Output the (x, y) coordinate of the center of the cell containing the given text.  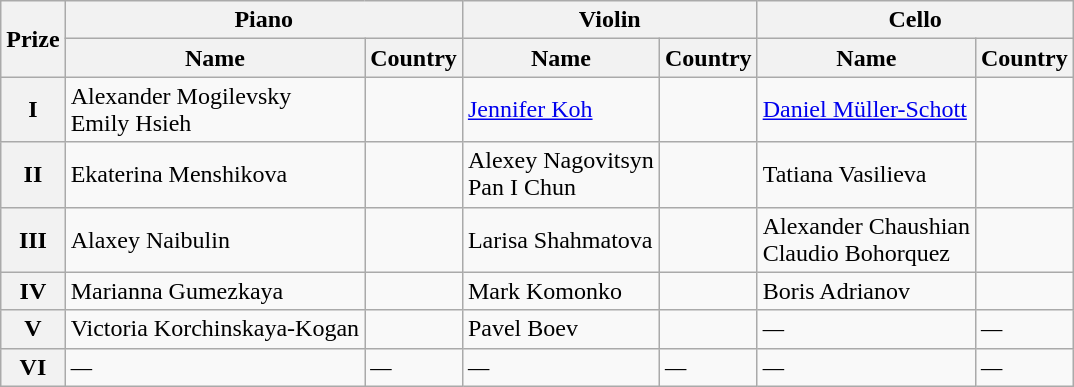
Larisa Shahmatova (560, 240)
Pavel Boev (560, 329)
Alexander MogilevskyEmily Hsieh (215, 110)
I (33, 110)
Mark Komonko (560, 291)
Alexander ChaushianClaudio Bohorquez (866, 240)
Cello (915, 20)
Victoria Korchinskaya-Kogan (215, 329)
III (33, 240)
Marianna Gumezkaya (215, 291)
Ekaterina Menshikova (215, 174)
IV (33, 291)
Tatiana Vasilieva (866, 174)
Alaxey Naibulin (215, 240)
Jennifer Koh (560, 110)
II (33, 174)
Alexey NagovitsynPan I Chun (560, 174)
Violin (610, 20)
Piano (264, 20)
Daniel Müller-Schott (866, 110)
VI (33, 367)
V (33, 329)
Boris Adrianov (866, 291)
Prize (33, 39)
